Pinpoint the cell where the given text exists, returning its [X, Y] midpoint coordinate. 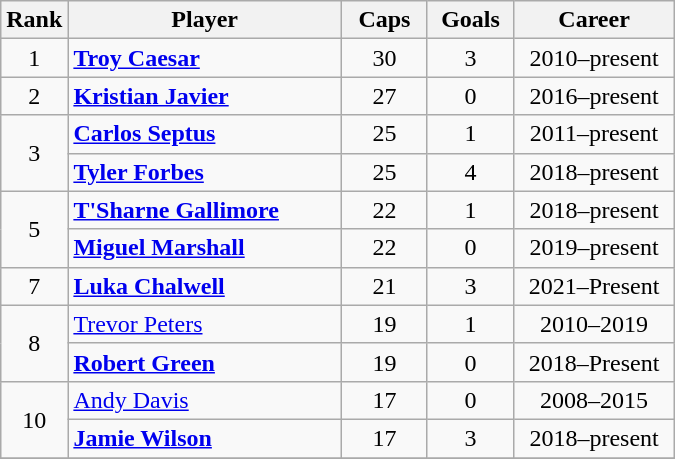
Rank [34, 20]
2008–2015 [594, 400]
2011–present [594, 134]
Robert Green [205, 362]
T'Sharne Gallimore [205, 210]
Trevor Peters [205, 324]
Goals [470, 20]
10 [34, 419]
Carlos Septus [205, 134]
Troy Caesar [205, 58]
2010–present [594, 58]
Andy Davis [205, 400]
2018–Present [594, 362]
27 [384, 96]
4 [470, 172]
2021–Present [594, 286]
Luka Chalwell [205, 286]
Player [205, 20]
Jamie Wilson [205, 438]
2 [34, 96]
Miguel Marshall [205, 248]
Kristian Javier [205, 96]
21 [384, 286]
5 [34, 229]
8 [34, 343]
2010–2019 [594, 324]
Career [594, 20]
Caps [384, 20]
30 [384, 58]
2019–present [594, 248]
7 [34, 286]
2016–present [594, 96]
Tyler Forbes [205, 172]
